Capture the cell that displays the provided text and extract its (X, Y) central coordinate. 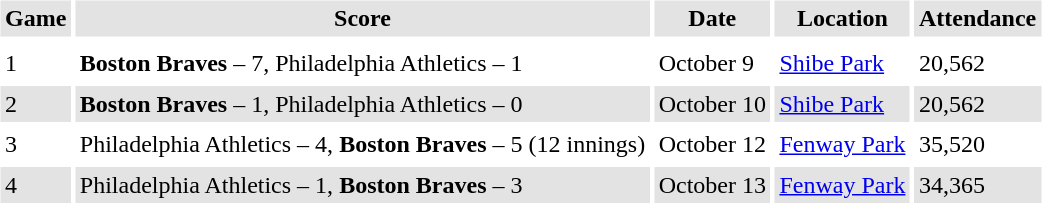
October 12 (712, 144)
Attendance (977, 18)
1 (35, 64)
Boston Braves – 7, Philadelphia Athletics – 1 (362, 64)
3 (35, 144)
October 10 (712, 104)
Game (35, 18)
October 13 (712, 185)
October 9 (712, 64)
Boston Braves – 1, Philadelphia Athletics – 0 (362, 104)
2 (35, 104)
35,520 (977, 144)
34,365 (977, 185)
Score (362, 18)
Philadelphia Athletics – 4, Boston Braves – 5 (12 innings) (362, 144)
Location (842, 18)
Date (712, 18)
4 (35, 185)
Philadelphia Athletics – 1, Boston Braves – 3 (362, 185)
